From the cell containing the given text, extract its center point as (x, y) coordinate. 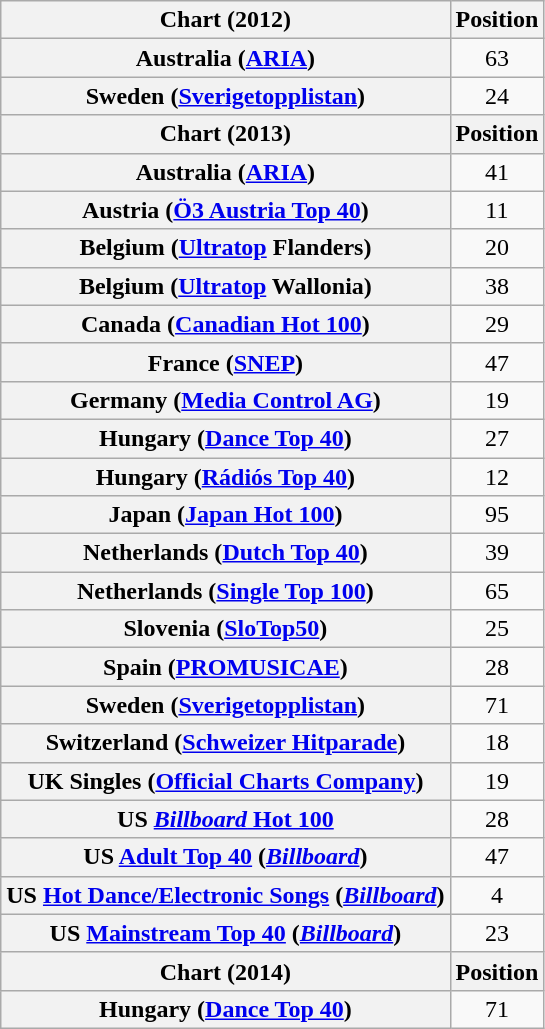
20 (497, 248)
Netherlands (Dutch Top 40) (226, 553)
Spain (PROMUSICAE) (226, 667)
4 (497, 895)
UK Singles (Official Charts Company) (226, 781)
US Billboard Hot 100 (226, 819)
Belgium (Ultratop Wallonia) (226, 286)
Canada (Canadian Hot 100) (226, 324)
US Hot Dance/Electronic Songs (Billboard) (226, 895)
18 (497, 743)
25 (497, 629)
Netherlands (Single Top 100) (226, 591)
Hungary (Rádiós Top 40) (226, 477)
12 (497, 477)
Slovenia (SloTop50) (226, 629)
29 (497, 324)
Switzerland (Schweizer Hitparade) (226, 743)
US Adult Top 40 (Billboard) (226, 857)
41 (497, 172)
63 (497, 58)
Chart (2012) (226, 20)
Chart (2014) (226, 971)
95 (497, 515)
Chart (2013) (226, 134)
27 (497, 438)
France (SNEP) (226, 362)
11 (497, 210)
Austria (Ö3 Austria Top 40) (226, 210)
Japan (Japan Hot 100) (226, 515)
US Mainstream Top 40 (Billboard) (226, 933)
39 (497, 553)
23 (497, 933)
24 (497, 96)
Belgium (Ultratop Flanders) (226, 248)
38 (497, 286)
65 (497, 591)
Germany (Media Control AG) (226, 400)
